Locate the cell with the specified text and output its [X, Y] center coordinate. 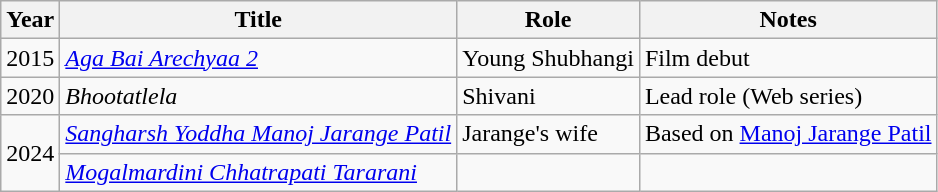
Based on Manoj Jarange Patil [788, 134]
Bhootatlela [258, 96]
Aga Bai Arechyaa 2 [258, 58]
Sangharsh Yoddha Manoj Jarange Patil [258, 134]
Year [30, 20]
2024 [30, 153]
Shivani [548, 96]
Jarange's wife [548, 134]
Lead role (Web series) [788, 96]
Role [548, 20]
Title [258, 20]
Mogalmardini Chhatrapati Tararani [258, 172]
Young Shubhangi [548, 58]
2020 [30, 96]
Film debut [788, 58]
2015 [30, 58]
Notes [788, 20]
